Return the (x, y) coordinate for the center point of the cell that contains the specified text.  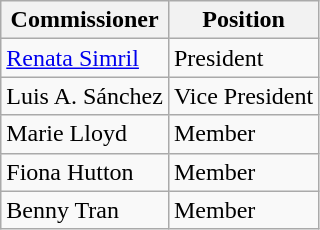
Benny Tran (85, 210)
Marie Lloyd (85, 134)
Position (243, 20)
President (243, 58)
Luis A. Sánchez (85, 96)
Renata Simril (85, 58)
Vice President (243, 96)
Commissioner (85, 20)
Fiona Hutton (85, 172)
